For the text-containing cell, return its midpoint in (x, y) coordinate format. 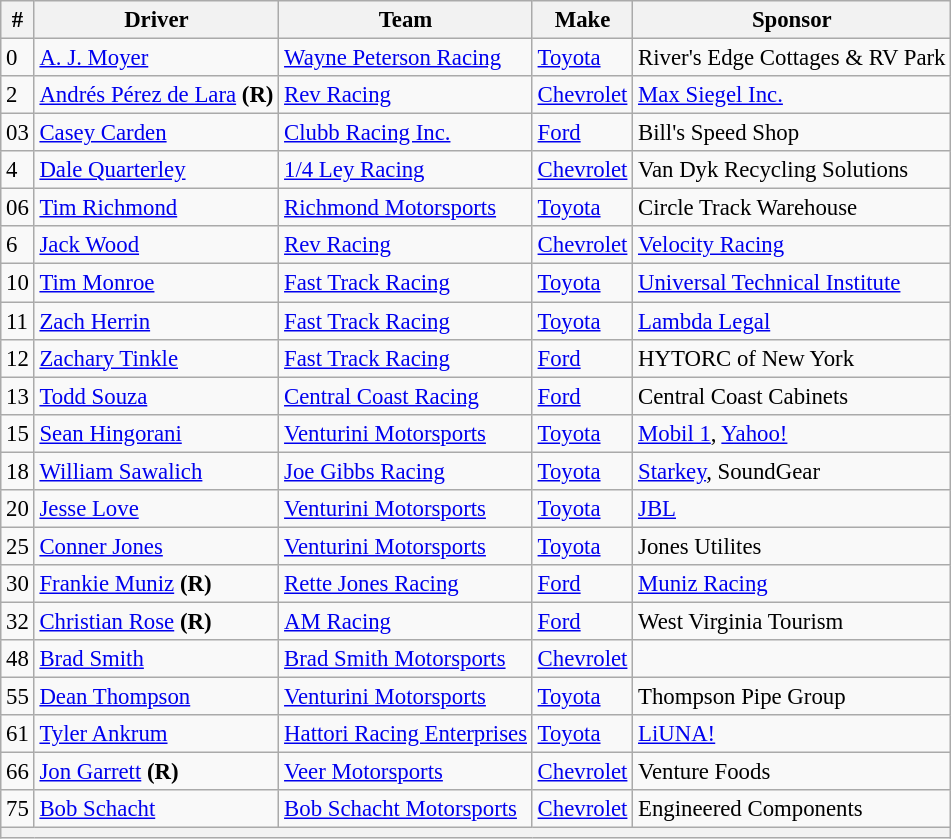
Zachary Tinkle (156, 358)
03 (18, 133)
Jones Utilites (792, 546)
Wayne Peterson Racing (406, 58)
Make (582, 20)
Venture Foods (792, 772)
20 (18, 509)
Central Coast Racing (406, 396)
Engineered Components (792, 809)
Dean Thompson (156, 697)
Team (406, 20)
Rette Jones Racing (406, 584)
Brad Smith (156, 659)
55 (18, 697)
Clubb Racing Inc. (406, 133)
Sponsor (792, 20)
Frankie Muniz (R) (156, 584)
2 (18, 95)
Tim Richmond (156, 208)
William Sawalich (156, 471)
13 (18, 396)
18 (18, 471)
0 (18, 58)
AM Racing (406, 621)
Joe Gibbs Racing (406, 471)
Tim Monroe (156, 283)
Central Coast Cabinets (792, 396)
JBL (792, 509)
Sean Hingorani (156, 433)
Christian Rose (R) (156, 621)
Circle Track Warehouse (792, 208)
Muniz Racing (792, 584)
11 (18, 321)
HYTORC of New York (792, 358)
LiUNA! (792, 734)
Van Dyk Recycling Solutions (792, 170)
A. J. Moyer (156, 58)
Driver (156, 20)
15 (18, 433)
12 (18, 358)
75 (18, 809)
Thompson Pipe Group (792, 697)
30 (18, 584)
River's Edge Cottages & RV Park (792, 58)
48 (18, 659)
West Virginia Tourism (792, 621)
Tyler Ankrum (156, 734)
06 (18, 208)
10 (18, 283)
Veer Motorsports (406, 772)
Velocity Racing (792, 245)
Mobil 1, Yahoo! (792, 433)
Starkey, SoundGear (792, 471)
Zach Herrin (156, 321)
Dale Quarterley (156, 170)
61 (18, 734)
Bob Schacht Motorsports (406, 809)
Bob Schacht (156, 809)
Jack Wood (156, 245)
Brad Smith Motorsports (406, 659)
Jesse Love (156, 509)
Lambda Legal (792, 321)
Richmond Motorsports (406, 208)
Casey Carden (156, 133)
Bill's Speed Shop (792, 133)
Conner Jones (156, 546)
6 (18, 245)
Andrés Pérez de Lara (R) (156, 95)
1/4 Ley Racing (406, 170)
4 (18, 170)
Max Siegel Inc. (792, 95)
Jon Garrett (R) (156, 772)
Universal Technical Institute (792, 283)
32 (18, 621)
66 (18, 772)
# (18, 20)
25 (18, 546)
Hattori Racing Enterprises (406, 734)
Todd Souza (156, 396)
